Extract the [x, y] coordinate from the center of the cell holding the provided text.  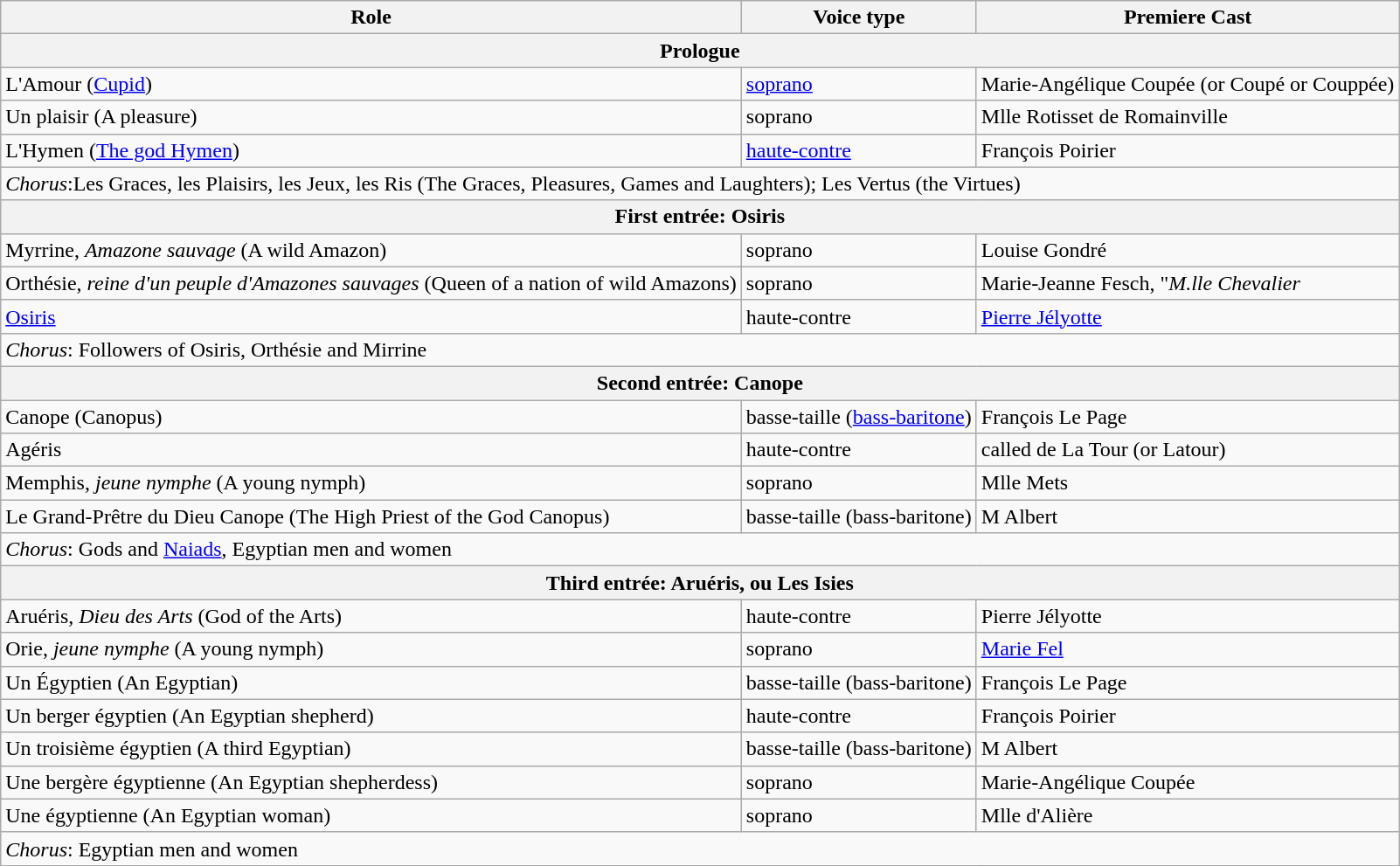
Le Grand-Prêtre du Dieu Canope (The High Priest of the God Canopus) [371, 516]
Marie-Angélique Coupée (or Coupé or Couppée) [1188, 84]
Third entrée: Aruéris, ou Les Isies [700, 583]
Myrrine, Amazone sauvage (A wild Amazon) [371, 250]
First entrée: Osiris [700, 217]
Orie, jeune nymphe (A young nymph) [371, 649]
Premiere Cast [1188, 17]
Agéris [371, 450]
L'Amour (Cupid) [371, 84]
Chorus: Egyptian men and women [700, 849]
L'Hymen (The god Hymen) [371, 150]
Un troisième égyptien (A third Egyptian) [371, 749]
Role [371, 17]
Un Égyptien (An Egyptian) [371, 682]
Orthésie, reine d'un peuple d'Amazones sauvages (Queen of a nation of wild Amazons) [371, 283]
Mlle d'Alière [1188, 815]
Marie-Angélique Coupée [1188, 782]
Chorus: Gods and Naiads, Egyptian men and women [700, 550]
Mlle Rotisset de Romainville [1188, 117]
Marie-Jeanne Fesch, "M.lle Chevalier [1188, 283]
called de La Tour (or Latour) [1188, 450]
Memphis, jeune nymphe (A young nymph) [371, 483]
Marie Fel [1188, 649]
Une bergère égyptienne (An Egyptian shepherdess) [371, 782]
Une égyptienne (An Egyptian woman) [371, 815]
Un berger égyptien (An Egyptian shepherd) [371, 716]
Mlle Mets [1188, 483]
Aruéris, Dieu des Arts (God of the Arts) [371, 616]
Chorus:Les Graces, les Plaisirs, les Jeux, les Ris (The Graces, Pleasures, Games and Laughters); Les Vertus (the Virtues) [700, 184]
Canope (Canopus) [371, 417]
Louise Gondré [1188, 250]
Un plaisir (A pleasure) [371, 117]
Prologue [700, 51]
Second entrée: Canope [700, 383]
Voice type [858, 17]
Chorus: Followers of Osiris, Orthésie and Mirrine [700, 350]
Osiris [371, 316]
